Detect which cell encompasses the target text, then output its [X, Y] center coordinate. 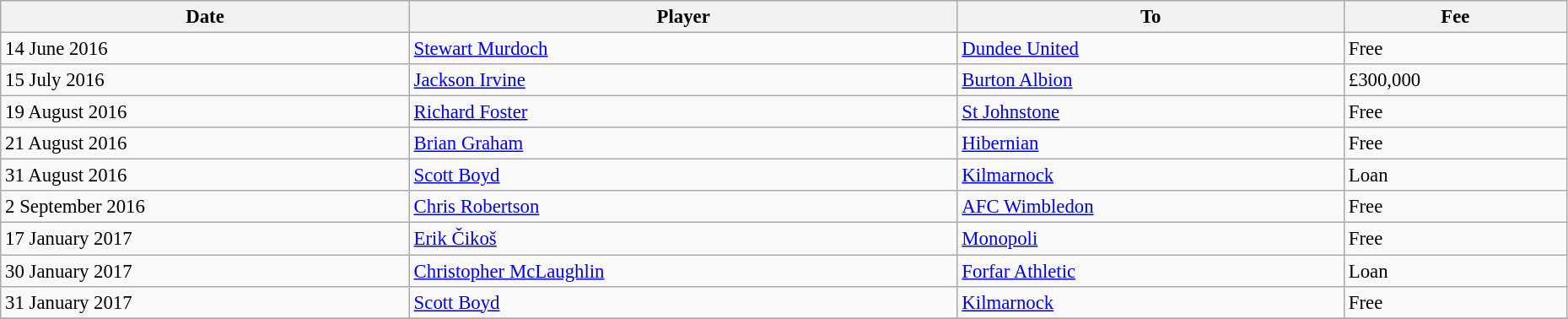
19 August 2016 [206, 112]
Dundee United [1150, 49]
Richard Foster [683, 112]
Monopoli [1150, 239]
Jackson Irvine [683, 80]
St Johnstone [1150, 112]
Hibernian [1150, 143]
Forfar Athletic [1150, 271]
£300,000 [1455, 80]
2 September 2016 [206, 207]
Fee [1455, 17]
31 January 2017 [206, 302]
17 January 2017 [206, 239]
14 June 2016 [206, 49]
Erik Čikoš [683, 239]
21 August 2016 [206, 143]
Date [206, 17]
30 January 2017 [206, 271]
Player [683, 17]
To [1150, 17]
Brian Graham [683, 143]
31 August 2016 [206, 176]
Chris Robertson [683, 207]
15 July 2016 [206, 80]
Christopher McLaughlin [683, 271]
AFC Wimbledon [1150, 207]
Stewart Murdoch [683, 49]
Burton Albion [1150, 80]
